Provide the [x, y] coordinate of the cell's center where the given text is located.  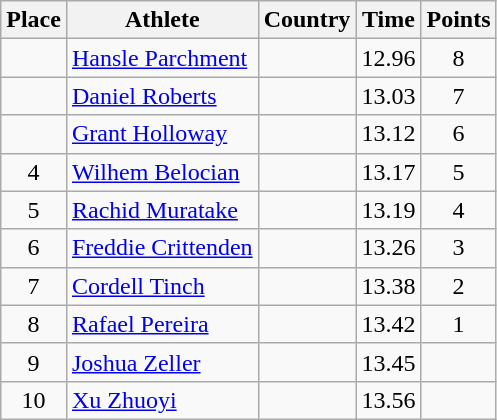
Place [34, 20]
Joshua Zeller [162, 362]
13.42 [388, 324]
Freddie Crittenden [162, 248]
Country [307, 20]
13.17 [388, 172]
Rafael Pereira [162, 324]
12.96 [388, 58]
Daniel Roberts [162, 96]
1 [458, 324]
2 [458, 286]
13.38 [388, 286]
Rachid Muratake [162, 210]
13.19 [388, 210]
Time [388, 20]
Cordell Tinch [162, 286]
13.26 [388, 248]
Points [458, 20]
13.56 [388, 400]
9 [34, 362]
13.12 [388, 134]
Hansle Parchment [162, 58]
13.03 [388, 96]
Grant Holloway [162, 134]
Athlete [162, 20]
3 [458, 248]
Wilhem Belocian [162, 172]
13.45 [388, 362]
10 [34, 400]
Xu Zhuoyi [162, 400]
